Detect which cell encompasses the target text, then output its [x, y] center coordinate. 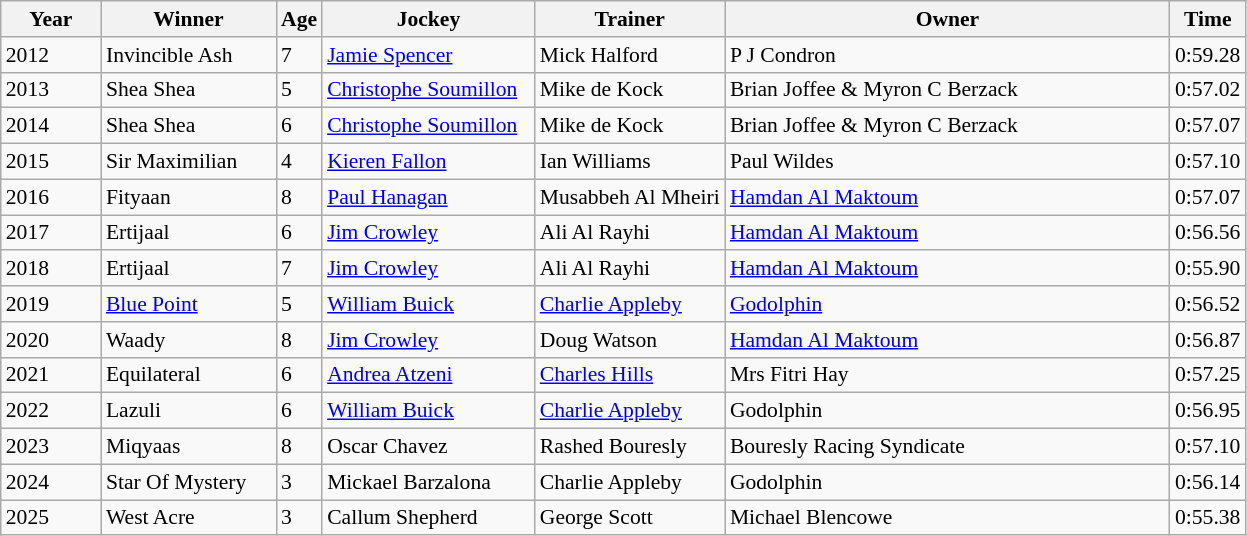
0:56.87 [1208, 340]
Ian Williams [630, 162]
Trainer [630, 19]
Kieren Fallon [428, 162]
Bouresly Racing Syndicate [948, 447]
2025 [51, 518]
2013 [51, 90]
2017 [51, 233]
Year [51, 19]
2020 [51, 340]
0:56.56 [1208, 233]
Lazuli [188, 411]
West Acre [188, 518]
Blue Point [188, 304]
Winner [188, 19]
Rashed Bouresly [630, 447]
2023 [51, 447]
Star Of Mystery [188, 482]
0:55.38 [1208, 518]
Michael Blencowe [948, 518]
Jockey [428, 19]
Time [1208, 19]
Paul Hanagan [428, 197]
2012 [51, 55]
2022 [51, 411]
2018 [51, 269]
2024 [51, 482]
2015 [51, 162]
Oscar Chavez [428, 447]
Paul Wildes [948, 162]
0:59.28 [1208, 55]
Callum Shepherd [428, 518]
0:56.14 [1208, 482]
Musabbeh Al Mheiri [630, 197]
0:56.95 [1208, 411]
Mrs Fitri Hay [948, 375]
Mick Halford [630, 55]
P J Condron [948, 55]
Fityaan [188, 197]
Waady [188, 340]
Charles Hills [630, 375]
0:55.90 [1208, 269]
Invincible Ash [188, 55]
0:57.02 [1208, 90]
Age [299, 19]
4 [299, 162]
Doug Watson [630, 340]
Equilateral [188, 375]
2019 [51, 304]
Jamie Spencer [428, 55]
0:56.52 [1208, 304]
Sir Maximilian [188, 162]
Owner [948, 19]
George Scott [630, 518]
Miqyaas [188, 447]
2014 [51, 126]
Andrea Atzeni [428, 375]
2021 [51, 375]
2016 [51, 197]
0:57.25 [1208, 375]
Mickael Barzalona [428, 482]
